Search for the cell housing the specified text and yield its (X, Y) center coordinate. 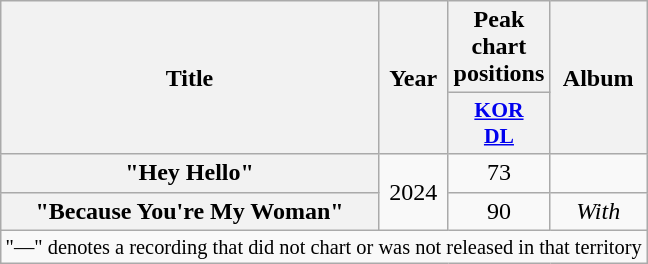
"Because You're My Woman" (190, 211)
"—" denotes a recording that did not chart or was not released in that territory (324, 247)
Title (190, 78)
Peak chart positions (499, 47)
73 (499, 173)
"Hey Hello" (190, 173)
KORDL (499, 124)
90 (499, 211)
Year (413, 78)
2024 (413, 192)
Album (598, 78)
With (598, 211)
